For the text-containing cell, return its midpoint in [X, Y] coordinate format. 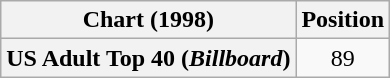
Chart (1998) [148, 20]
US Adult Top 40 (Billboard) [148, 58]
Position [343, 20]
89 [343, 58]
